Pinpoint the cell where the given text exists, returning its [x, y] midpoint coordinate. 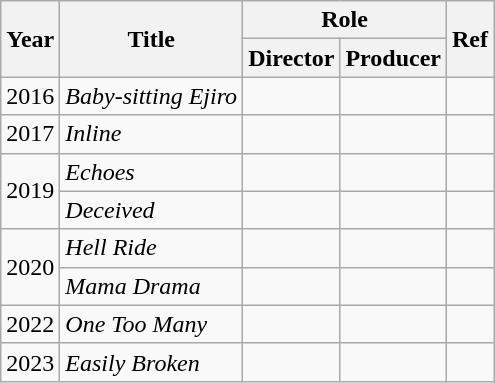
Mama Drama [152, 286]
Inline [152, 134]
Director [292, 58]
Echoes [152, 172]
Ref [470, 39]
Deceived [152, 210]
2019 [30, 191]
Producer [394, 58]
2017 [30, 134]
Year [30, 39]
Easily Broken [152, 362]
2022 [30, 324]
2020 [30, 267]
2023 [30, 362]
One Too Many [152, 324]
Title [152, 39]
Baby-sitting Ejiro [152, 96]
2016 [30, 96]
Role [345, 20]
Hell Ride [152, 248]
